Detect which cell encompasses the target text, then output its [X, Y] center coordinate. 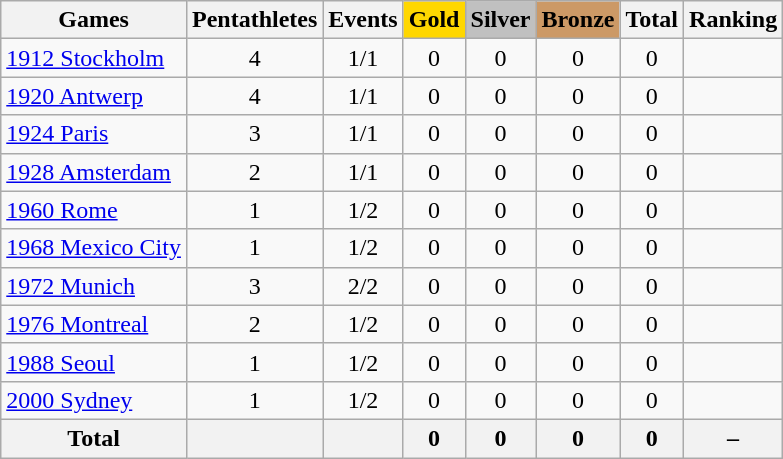
1976 Montreal [94, 324]
2/2 [363, 286]
1920 Antwerp [94, 96]
Bronze [578, 20]
1960 Rome [94, 210]
Pentathletes [254, 20]
Events [363, 20]
Silver [500, 20]
1968 Mexico City [94, 248]
1912 Stockholm [94, 58]
2000 Sydney [94, 400]
1928 Amsterdam [94, 172]
Games [94, 20]
1924 Paris [94, 134]
– [734, 438]
Gold [434, 20]
1972 Munich [94, 286]
1988 Seoul [94, 362]
Ranking [734, 20]
